Find where the given text appears and provide that cell's center as (X, Y) coordinate. 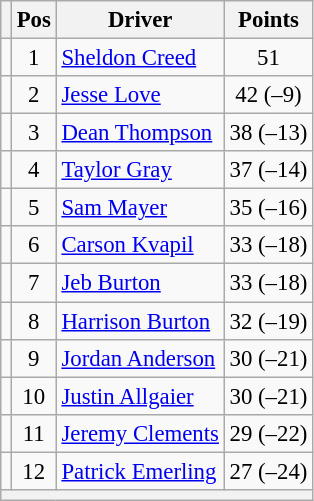
9 (34, 358)
Sam Mayer (140, 208)
4 (34, 170)
Jordan Anderson (140, 358)
38 (–13) (268, 133)
1 (34, 58)
11 (34, 433)
5 (34, 208)
10 (34, 396)
42 (–9) (268, 95)
Carson Kvapil (140, 245)
35 (–16) (268, 208)
Dean Thompson (140, 133)
Jesse Love (140, 95)
Jeb Burton (140, 283)
51 (268, 58)
29 (–22) (268, 433)
Points (268, 20)
Sheldon Creed (140, 58)
3 (34, 133)
37 (–14) (268, 170)
Pos (34, 20)
Jeremy Clements (140, 433)
Taylor Gray (140, 170)
Driver (140, 20)
6 (34, 245)
Patrick Emerling (140, 471)
Harrison Burton (140, 321)
Justin Allgaier (140, 396)
8 (34, 321)
7 (34, 283)
12 (34, 471)
32 (–19) (268, 321)
27 (–24) (268, 471)
2 (34, 95)
